Provide the [x, y] coordinate of the cell's center where the given text is located.  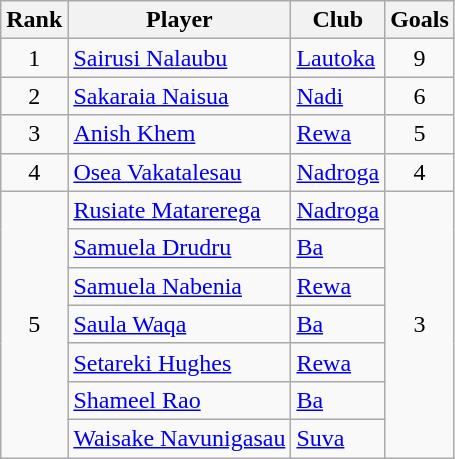
Rank [34, 20]
9 [420, 58]
Suva [338, 438]
Lautoka [338, 58]
6 [420, 96]
Shameel Rao [180, 400]
Rusiate Matarerega [180, 210]
Goals [420, 20]
Osea Vakatalesau [180, 172]
Samuela Nabenia [180, 286]
Sairusi Nalaubu [180, 58]
Club [338, 20]
Anish Khem [180, 134]
1 [34, 58]
Nadi [338, 96]
Sakaraia Naisua [180, 96]
Player [180, 20]
Samuela Drudru [180, 248]
Setareki Hughes [180, 362]
Saula Waqa [180, 324]
Waisake Navunigasau [180, 438]
2 [34, 96]
